Find where the given text appears and provide that cell's center as (x, y) coordinate. 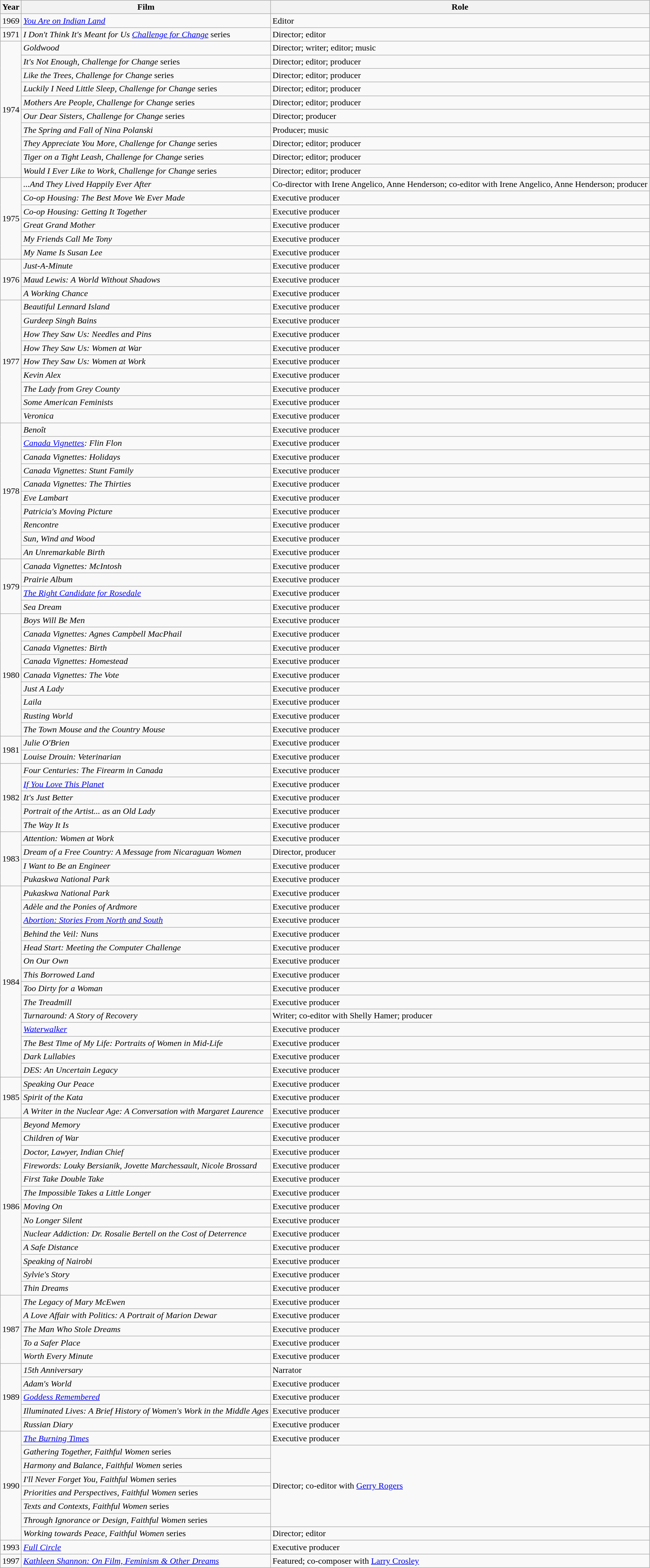
How They Saw Us: Women at War (146, 348)
Laila (146, 702)
Some American Feminists (146, 402)
To a Safer Place (146, 1343)
Through Ignorance or Design, Faithful Women series (146, 1520)
Editor (460, 21)
Sylvie's Story (146, 1275)
Full Circle (146, 1547)
Great Grand Mother (146, 225)
Co-op Housing: Getting It Together (146, 212)
Doctor, Lawyer, Indian Chief (146, 1152)
Canada Vignettes: The Thirties (146, 484)
Adam's World (146, 1384)
The Best Time of My Life: Portraits of Women in Mid-Life (146, 1043)
First Take Double Take (146, 1179)
I'll Never Forget You, Faithful Women series (146, 1479)
Waterwalker (146, 1029)
Goddess Remembered (146, 1397)
A Love Affair with Politics: A Portrait of Marion Dewar (146, 1316)
Adèle and the Ponies of Ardmore (146, 907)
Director; producer (460, 116)
Speaking Our Peace (146, 1084)
Role (460, 7)
1979 (11, 586)
Director; co-editor with Gerry Rogers (460, 1486)
1989 (11, 1397)
Dream of a Free Country: A Message from Nicaraguan Women (146, 852)
Sun, Wind and Wood (146, 539)
Canada Vignettes: Homestead (146, 661)
You Are on Indian Land (146, 21)
Working towards Peace, Faithful Women series (146, 1534)
Narrator (460, 1370)
I Don't Think It's Meant for Us Challenge for Change series (146, 34)
1977 (11, 362)
Gurdeep Singh Bains (146, 320)
Beyond Memory (146, 1125)
Eve Lambart (146, 498)
Benoît (146, 430)
Children of War (146, 1138)
1971 (11, 34)
1981 (11, 750)
15th Anniversary (146, 1370)
1986 (11, 1207)
The Lady from Grey County (146, 389)
Firewords: Louky Bersianik, Jovette Marchessault, Nicole Brossard (146, 1166)
1987 (11, 1329)
My Name Is Susan Lee (146, 252)
Priorities and Perspectives, Faithful Women series (146, 1493)
Rusting World (146, 716)
Canada Vignettes: Agnes Campbell MacPhail (146, 634)
I Want to Be an Engineer (146, 866)
The Burning Times (146, 1438)
The Treadmill (146, 1002)
Director, producer (460, 852)
Canada Vignettes: Stunt Family (146, 471)
Just A Lady (146, 689)
It's Just Better (146, 797)
Nuclear Addiction: Dr. Rosalie Bertell on the Cost of Deterrence (146, 1234)
A Writer in the Nuclear Age: A Conversation with Margaret Laurence (146, 1111)
Goldwood (146, 48)
1984 (11, 982)
Turnaround: A Story of Recovery (146, 1015)
The Spring and Fall of Nina Polanski (146, 130)
On Our Own (146, 961)
No Longer Silent (146, 1220)
The Town Mouse and the Country Mouse (146, 729)
Abortion: Stories From North and South (146, 920)
Portrait of the Artist... as an Old Lady (146, 811)
1997 (11, 1561)
This Borrowed Land (146, 975)
Speaking of Nairobi (146, 1261)
Canada Vignettes: Flin Flon (146, 443)
Veronica (146, 416)
Mothers Are People, Challenge for Change series (146, 102)
Featured; co-composer with Larry Crosley (460, 1561)
The Man Who Stole Dreams (146, 1329)
1975 (11, 218)
Film (146, 7)
1983 (11, 859)
Gathering Together, Faithful Women series (146, 1452)
1980 (11, 675)
Writer; co-editor with Shelly Hamer; producer (460, 1015)
Behind the Veil: Nuns (146, 934)
Prairie Album (146, 579)
Thin Dreams (146, 1288)
Julie O'Brien (146, 743)
How They Saw Us: Women at Work (146, 361)
Four Centuries: The Firearm in Canada (146, 770)
Russian Diary (146, 1424)
Patricia's Moving Picture (146, 511)
They Appreciate You More, Challenge for Change series (146, 143)
Sea Dream (146, 607)
1974 (11, 110)
Luckily I Need Little Sleep, Challenge for Change series (146, 89)
Moving On (146, 1206)
Maud Lewis: A World Without Shadows (146, 280)
Year (11, 7)
1990 (11, 1486)
Tiger on a Tight Leash, Challenge for Change series (146, 157)
A Safe Distance (146, 1247)
Just-A-Minute (146, 266)
Director; writer; editor; music (460, 48)
Illuminated Lives: A Brief History of Women's Work in the Middle Ages (146, 1411)
Head Start: Meeting the Computer Challenge (146, 947)
Texts and Contexts, Faithful Women series (146, 1506)
Worth Every Minute (146, 1356)
The Right Candidate for Rosedale (146, 593)
The Way It Is (146, 825)
Spirit of the Kata (146, 1097)
Too Dirty for a Woman (146, 988)
A Working Chance (146, 293)
1969 (11, 21)
1978 (11, 491)
Producer; music (460, 130)
Canada Vignettes: Holidays (146, 457)
Co-director with Irene Angelico, Anne Henderson; co-editor with Irene Angelico, Anne Henderson; producer (460, 184)
Boys Will Be Men (146, 621)
1993 (11, 1547)
Canada Vignettes: The Vote (146, 675)
The Impossible Takes a Little Longer (146, 1193)
Co-op Housing: The Best Move We Ever Made (146, 198)
1985 (11, 1097)
Dark Lullabies (146, 1057)
DES: An Uncertain Legacy (146, 1070)
Attention: Women at Work (146, 839)
Canada Vignettes: McIntosh (146, 566)
Our Dear Sisters, Challenge for Change series (146, 116)
Beautiful Lennard Island (146, 307)
How They Saw Us: Needles and Pins (146, 334)
Rencontre (146, 525)
Kevin Alex (146, 375)
My Friends Call Me Tony (146, 239)
Kathleen Shannon: On Film, Feminism & Other Dreams (146, 1561)
Like the Trees, Challenge for Change series (146, 75)
Harmony and Balance, Faithful Women series (146, 1465)
If You Love This Planet (146, 784)
Would I Ever Like to Work, Challenge for Change series (146, 171)
The Legacy of Mary McEwen (146, 1302)
1976 (11, 280)
Louise Drouin: Veterinarian (146, 757)
Canada Vignettes: Birth (146, 648)
It's Not Enough, Challenge for Change series (146, 62)
...And They Lived Happily Ever After (146, 184)
An Unremarkable Birth (146, 552)
1982 (11, 797)
